Return the (x, y) coordinate for the center point of the cell that contains the specified text.  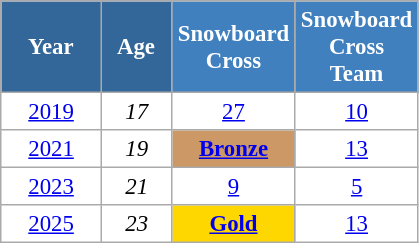
5 (356, 187)
Bronze (234, 149)
27 (234, 112)
19 (136, 149)
10 (356, 112)
2023 (52, 187)
2021 (52, 149)
Gold (234, 224)
Snowboard Cross (234, 47)
17 (136, 112)
23 (136, 224)
2025 (52, 224)
21 (136, 187)
Snowboard Cross Team (356, 47)
9 (234, 187)
Year (52, 47)
Age (136, 47)
2019 (52, 112)
